Locate the cell with the specified text and output its [X, Y] center coordinate. 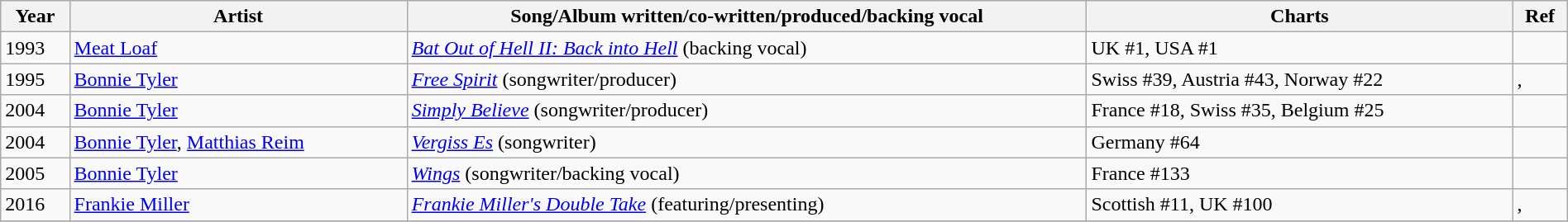
Scottish #11, UK #100 [1300, 205]
Artist [238, 17]
Free Spirit (songwriter/producer) [747, 79]
Vergiss Es (songwriter) [747, 142]
1995 [35, 79]
Song/Album written/co-written/produced/backing vocal [747, 17]
1993 [35, 48]
Wings (songwriter/backing vocal) [747, 173]
France #18, Swiss #35, Belgium #25 [1300, 111]
Year [35, 17]
Bat Out of Hell II: Back into Hell (backing vocal) [747, 48]
Germany #64 [1300, 142]
Meat Loaf [238, 48]
Frankie Miller [238, 205]
2016 [35, 205]
Charts [1300, 17]
2005 [35, 173]
Ref [1540, 17]
Frankie Miller's Double Take (featuring/presenting) [747, 205]
Swiss #39, Austria #43, Norway #22 [1300, 79]
France #133 [1300, 173]
Bonnie Tyler, Matthias Reim [238, 142]
UK #1, USA #1 [1300, 48]
Simply Believe (songwriter/producer) [747, 111]
